Search for the cell housing the specified text and yield its (X, Y) center coordinate. 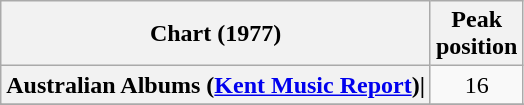
Chart (1977) (216, 34)
16 (476, 85)
Australian Albums (Kent Music Report)| (216, 85)
Peakposition (476, 34)
